Output the [x, y] coordinate of the center of the cell containing the given text.  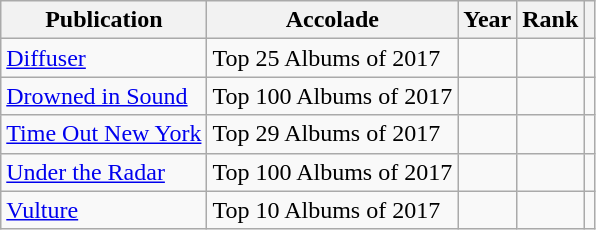
Diffuser [104, 58]
Vulture [104, 210]
Rank [550, 20]
Year [488, 20]
Top 29 Albums of 2017 [332, 134]
Top 25 Albums of 2017 [332, 58]
Accolade [332, 20]
Under the Radar [104, 172]
Top 10 Albums of 2017 [332, 210]
Time Out New York [104, 134]
Drowned in Sound [104, 96]
Publication [104, 20]
